From the cell containing the given text, extract its center point as [X, Y] coordinate. 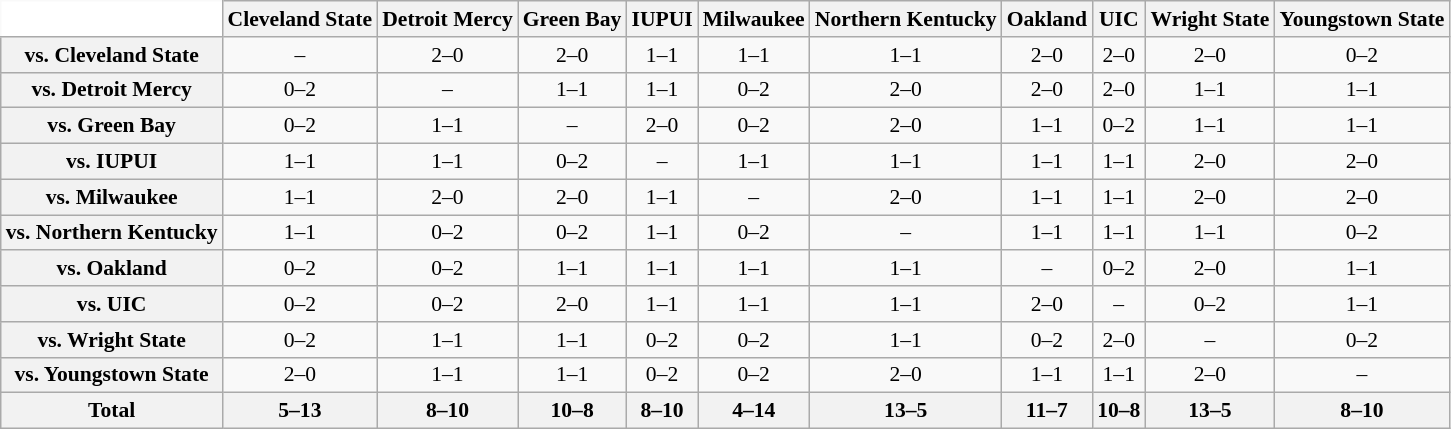
vs. Wright State [112, 340]
UIC [1118, 19]
Green Bay [572, 19]
Milwaukee [754, 19]
vs. Detroit Mercy [112, 90]
vs. Milwaukee [112, 197]
vs. Youngstown State [112, 375]
vs. Oakland [112, 269]
Total [112, 411]
Wright State [1210, 19]
vs. UIC [112, 304]
4–14 [754, 411]
Northern Kentucky [906, 19]
Oakland [1048, 19]
vs. Cleveland State [112, 55]
Cleveland State [300, 19]
IUPUI [662, 19]
Youngstown State [1362, 19]
Detroit Mercy [448, 19]
vs. IUPUI [112, 162]
11–7 [1048, 411]
5–13 [300, 411]
vs. Green Bay [112, 126]
vs. Northern Kentucky [112, 233]
